Identify which cell holds the provided text, then report its [x, y] central coordinate. 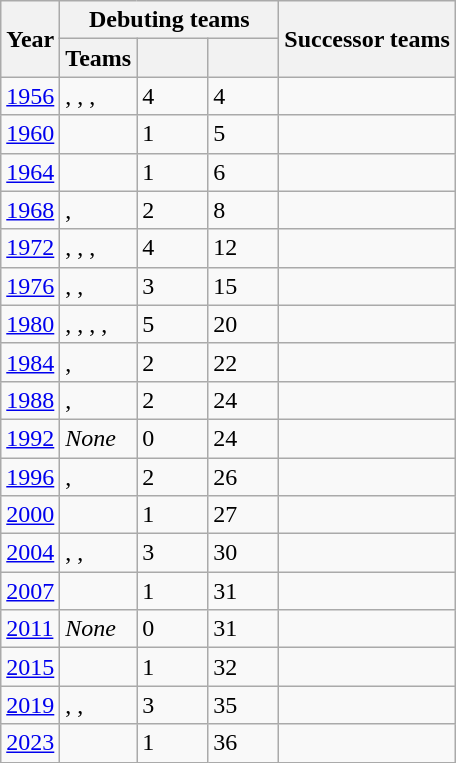
2007 [30, 591]
Year [30, 39]
2000 [30, 515]
Debuting teams [170, 20]
1968 [30, 210]
15 [244, 286]
1972 [30, 248]
2019 [30, 705]
2015 [30, 667]
12 [244, 248]
27 [244, 515]
1964 [30, 172]
6 [244, 172]
36 [244, 743]
1984 [30, 362]
30 [244, 553]
Teams [98, 58]
1988 [30, 400]
32 [244, 667]
1996 [30, 477]
1980 [30, 324]
2004 [30, 553]
8 [244, 210]
35 [244, 705]
Successor teams [368, 39]
20 [244, 324]
1960 [30, 134]
2011 [30, 629]
26 [244, 477]
1976 [30, 286]
2023 [30, 743]
1992 [30, 438]
, , , , [98, 324]
1956 [30, 96]
22 [244, 362]
